Identify which cell holds the provided text, then report its (X, Y) central coordinate. 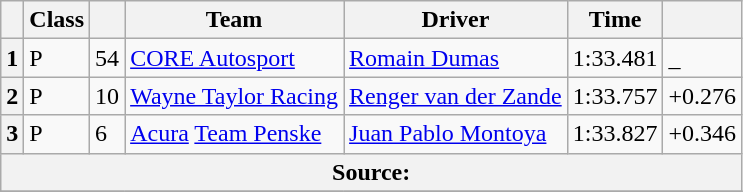
1:33.757 (615, 96)
1:33.481 (615, 58)
1 (12, 58)
Acura Team Penske (234, 134)
Wayne Taylor Racing (234, 96)
Source: (372, 172)
Romain Dumas (456, 58)
1:33.827 (615, 134)
_ (702, 58)
CORE Autosport (234, 58)
+0.276 (702, 96)
3 (12, 134)
Team (234, 20)
54 (108, 58)
6 (108, 134)
10 (108, 96)
2 (12, 96)
+0.346 (702, 134)
Juan Pablo Montoya (456, 134)
Renger van der Zande (456, 96)
Time (615, 20)
Driver (456, 20)
Class (57, 20)
